Find where the given text appears and provide that cell's center as (X, Y) coordinate. 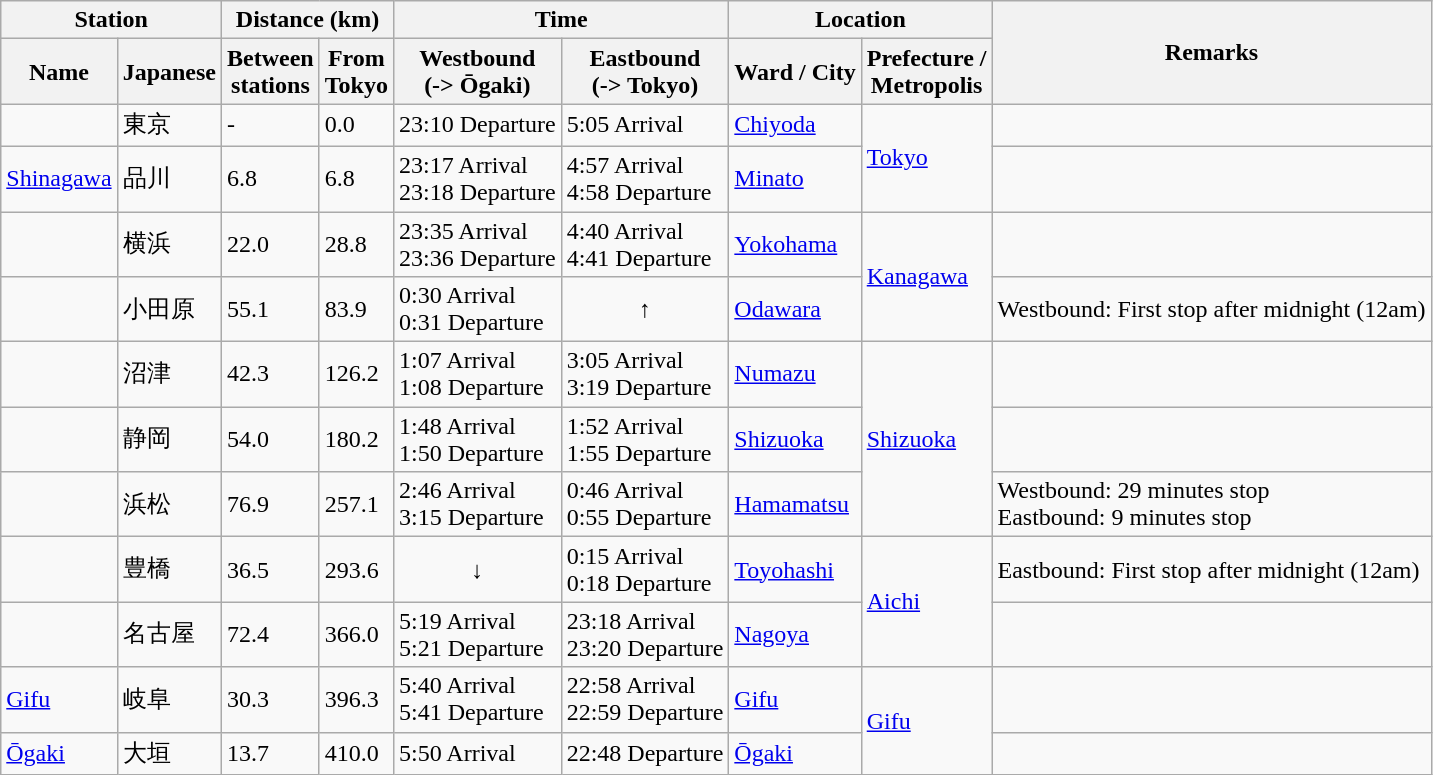
1:48 Arrival1:50 Departure (477, 440)
23:10 Departure (477, 126)
0:15 Arrival0:18 Departure (645, 570)
沼津 (169, 374)
横浜 (169, 244)
Eastbound(-> Tokyo) (645, 72)
- (271, 126)
1:07 Arrival1:08 Departure (477, 374)
293.6 (356, 570)
54.0 (271, 440)
36.5 (271, 570)
83.9 (356, 310)
0.0 (356, 126)
Odawara (795, 310)
257.1 (356, 504)
東京 (169, 126)
Minato (795, 178)
2:46 Arrival3:15 Departure (477, 504)
30.3 (271, 700)
Westbound(-> Ōgaki) (477, 72)
23:18 Arrival23:20 Departure (645, 634)
↑ (645, 310)
Shinagawa (59, 178)
1:52 Arrival1:55 Departure (645, 440)
366.0 (356, 634)
72.4 (271, 634)
42.3 (271, 374)
Toyohashi (795, 570)
0:30 Arrival0:31 Departure (477, 310)
396.3 (356, 700)
23:17 Arrival23:18 Departure (477, 178)
76.9 (271, 504)
Westbound: 29 minutes stopEastbound: 9 minutes stop (1212, 504)
Remarks (1212, 52)
Kanagawa (926, 277)
Numazu (795, 374)
Aichi (926, 602)
静岡 (169, 440)
名古屋 (169, 634)
Time (560, 20)
55.1 (271, 310)
3:05 Arrival3:19 Departure (645, 374)
126.2 (356, 374)
Prefecture /Metropolis (926, 72)
22:48 Departure (645, 754)
大垣 (169, 754)
22:58 Arrival22:59 Departure (645, 700)
28.8 (356, 244)
13.7 (271, 754)
FromTokyo (356, 72)
浜松 (169, 504)
↓ (477, 570)
Nagoya (795, 634)
0:46 Arrival0:55 Departure (645, 504)
Station (112, 20)
5:50 Arrival (477, 754)
Westbound: First stop after midnight (12am) (1212, 310)
品川 (169, 178)
Chiyoda (795, 126)
Eastbound: First stop after midnight (12am) (1212, 570)
Betweenstations (271, 72)
Yokohama (795, 244)
410.0 (356, 754)
5:05 Arrival (645, 126)
Ward / City (795, 72)
豊橋 (169, 570)
Name (59, 72)
4:40 Arrival4:41 Departure (645, 244)
Tokyo (926, 158)
Location (860, 20)
23:35 Arrival23:36 Departure (477, 244)
22.0 (271, 244)
Distance (km) (308, 20)
180.2 (356, 440)
Hamamatsu (795, 504)
岐阜 (169, 700)
Japanese (169, 72)
小田原 (169, 310)
5:40 Arrival5:41 Departure (477, 700)
5:19 Arrival5:21 Departure (477, 634)
4:57 Arrival4:58 Departure (645, 178)
